Pinpoint the cell where the given text exists, returning its (X, Y) midpoint coordinate. 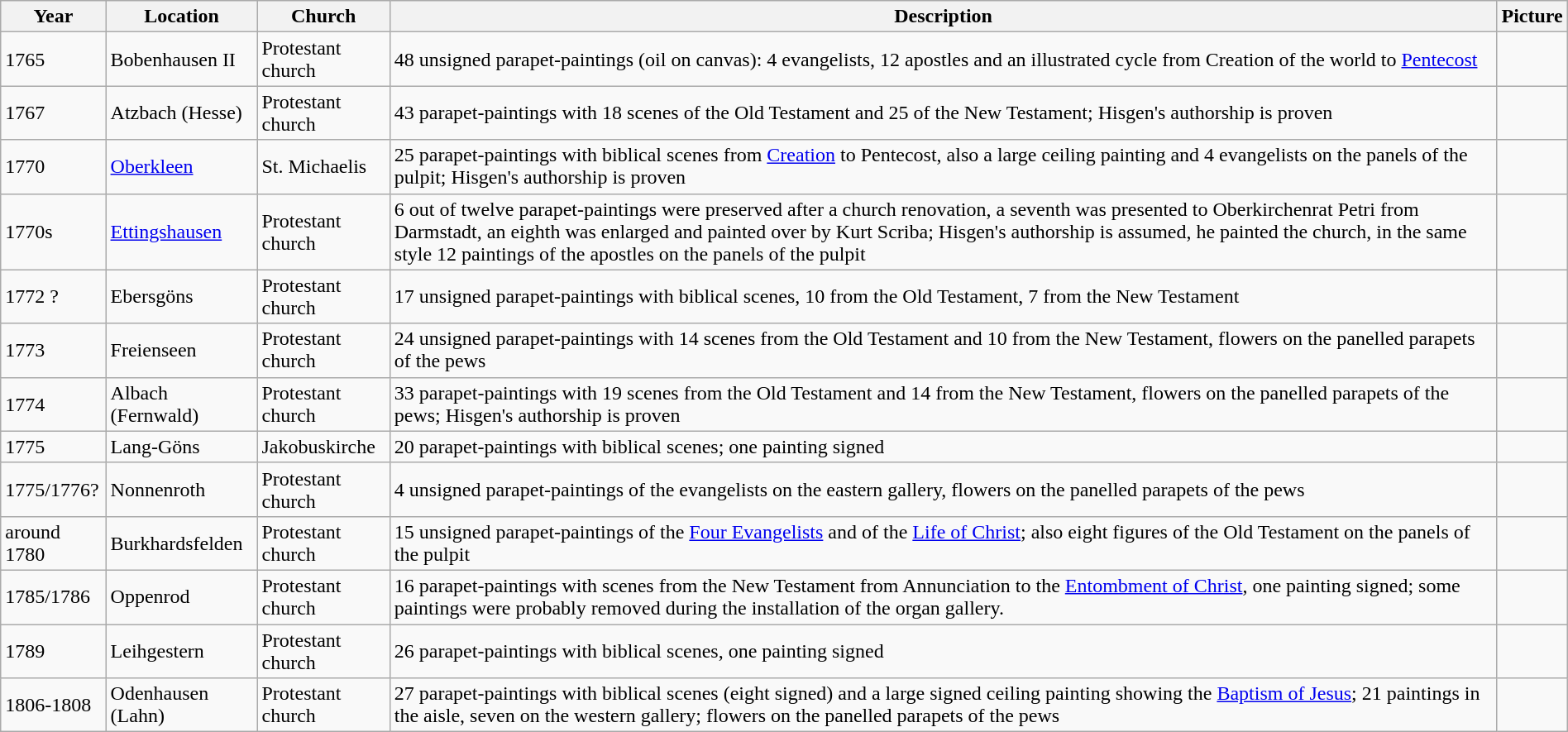
St. Michaelis (323, 167)
Oppenrod (182, 597)
Description (943, 17)
Lang-Göns (182, 447)
around 1780 (53, 543)
Year (53, 17)
Church (323, 17)
1765 (53, 60)
Location (182, 17)
17 unsigned parapet-paintings with biblical scenes, 10 from the Old Testament, 7 from the New Testament (943, 296)
Nonnenroth (182, 490)
1775/1776? (53, 490)
26 parapet-paintings with biblical scenes, one painting signed (943, 650)
1774 (53, 404)
1789 (53, 650)
Ebersgöns (182, 296)
Picture (1532, 17)
24 unsigned parapet-paintings with 14 scenes from the Old Testament and 10 from the New Testament, flowers on the panelled parapets of the pews (943, 351)
Atzbach (Hesse) (182, 112)
1773 (53, 351)
Oberkleen (182, 167)
1770 (53, 167)
Leihgestern (182, 650)
Odenhausen (Lahn) (182, 705)
Burkhardsfelden (182, 543)
1775 (53, 447)
1767 (53, 112)
Jakobuskirche (323, 447)
1785/1786 (53, 597)
15 unsigned parapet-paintings of the Four Evangelists and of the Life of Christ; also eight figures of the Old Testament on the panels of the pulpit (943, 543)
4 unsigned parapet-paintings of the evangelists on the eastern gallery, flowers on the panelled parapets of the pews (943, 490)
Bobenhausen II (182, 60)
43 parapet-paintings with 18 scenes of the Old Testament and 25 of the New Testament; Hisgen's authorship is proven (943, 112)
Albach (Fernwald) (182, 404)
1772 ? (53, 296)
48 unsigned parapet-paintings (oil on canvas): 4 evangelists, 12 apostles and an illustrated cycle from Creation of the world to Pentecost (943, 60)
1806-1808 (53, 705)
Freienseen (182, 351)
20 parapet-paintings with biblical scenes; one painting signed (943, 447)
Ettingshausen (182, 232)
1770s (53, 232)
